Capture the cell that displays the provided text and extract its (X, Y) central coordinate. 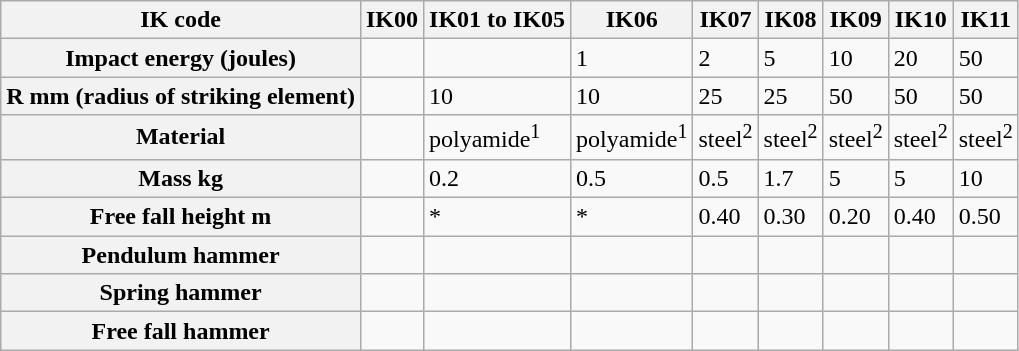
0.50 (986, 217)
IK07 (726, 20)
2 (726, 58)
Pendulum hammer (181, 255)
Spring hammer (181, 293)
Mass kg (181, 178)
IK00 (392, 20)
IK code (181, 20)
0.20 (856, 217)
1 (632, 58)
Free fall height m (181, 217)
R mm (radius of striking element) (181, 96)
IK08 (790, 20)
Material (181, 138)
Free fall hammer (181, 331)
1.7 (790, 178)
0.2 (498, 178)
IK09 (856, 20)
20 (920, 58)
IK10 (920, 20)
IK11 (986, 20)
0.30 (790, 217)
Impact energy (joules) (181, 58)
IK01 to IK05 (498, 20)
IK06 (632, 20)
